From the cell containing the given text, extract its center point as (x, y) coordinate. 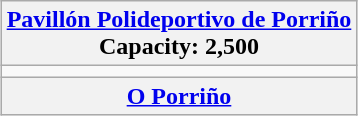
O Porriño (179, 96)
Pavillón Polideportivo de PorriñoCapacity: 2,500 (179, 34)
